Return the [x, y] coordinate for the center point of the cell that contains the specified text.  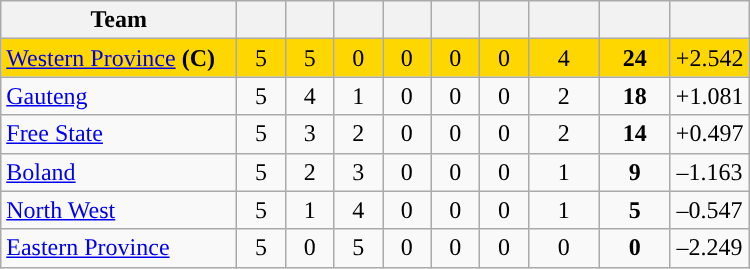
+2.542 [710, 58]
–1.163 [710, 172]
Western Province (C) [119, 58]
24 [634, 58]
Team [119, 20]
Boland [119, 172]
Eastern Province [119, 248]
14 [634, 134]
North West [119, 210]
+0.497 [710, 134]
Gauteng [119, 96]
Free State [119, 134]
9 [634, 172]
18 [634, 96]
–0.547 [710, 210]
+1.081 [710, 96]
–2.249 [710, 248]
